Return [X, Y] of the center of cell containing provided text 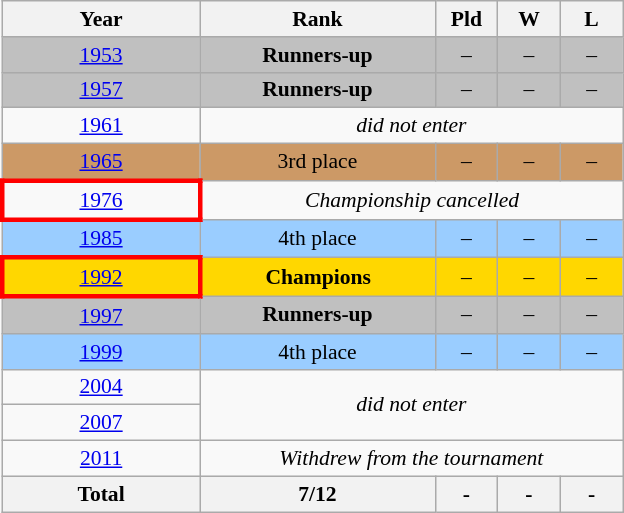
Champions [318, 278]
2007 [101, 423]
7/12 [318, 494]
1961 [101, 126]
L [592, 19]
1992 [101, 278]
Year [101, 19]
Pld [466, 19]
1957 [101, 90]
Championship cancelled [412, 200]
1953 [101, 55]
Rank [318, 19]
1965 [101, 162]
Withdrew from the tournament [412, 459]
1985 [101, 238]
Total [101, 494]
2004 [101, 387]
1997 [101, 316]
2011 [101, 459]
W [530, 19]
1976 [101, 200]
1999 [101, 352]
3rd place [318, 162]
